Extract the (x, y) coordinate from the center of the cell holding the provided text.  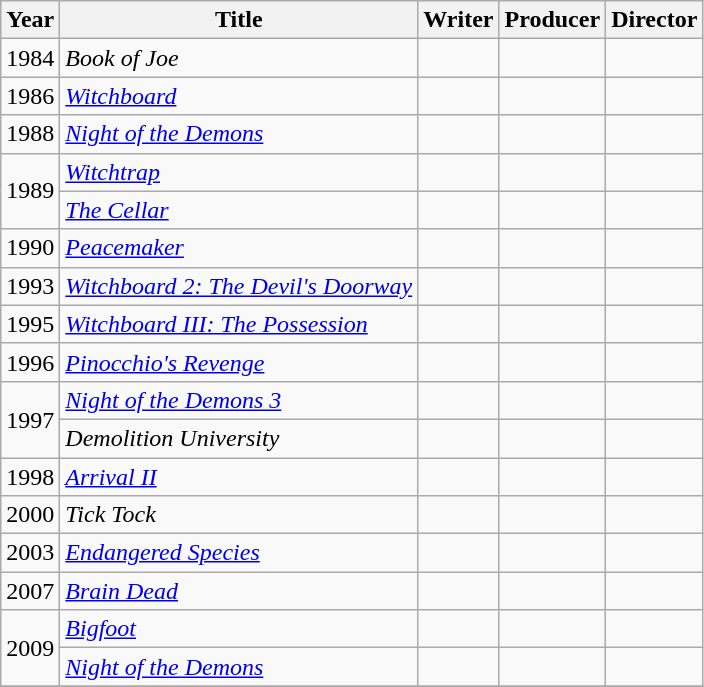
1988 (30, 134)
Tick Tock (239, 515)
1997 (30, 419)
1990 (30, 248)
Witchboard (239, 96)
Endangered Species (239, 553)
Arrival II (239, 477)
Director (654, 20)
1998 (30, 477)
Witchboard 2: The Devil's Doorway (239, 286)
1989 (30, 191)
2009 (30, 648)
Peacemaker (239, 248)
Demolition University (239, 438)
Year (30, 20)
2007 (30, 591)
Pinocchio's Revenge (239, 362)
Night of the Demons 3 (239, 400)
Title (239, 20)
1995 (30, 324)
1986 (30, 96)
Witchboard III: The Possession (239, 324)
Book of Joe (239, 58)
The Cellar (239, 210)
Bigfoot (239, 629)
2000 (30, 515)
1984 (30, 58)
2003 (30, 553)
Witchtrap (239, 172)
1993 (30, 286)
Brain Dead (239, 591)
Producer (552, 20)
1996 (30, 362)
Writer (458, 20)
